From the cell containing the given text, extract its center point as (x, y) coordinate. 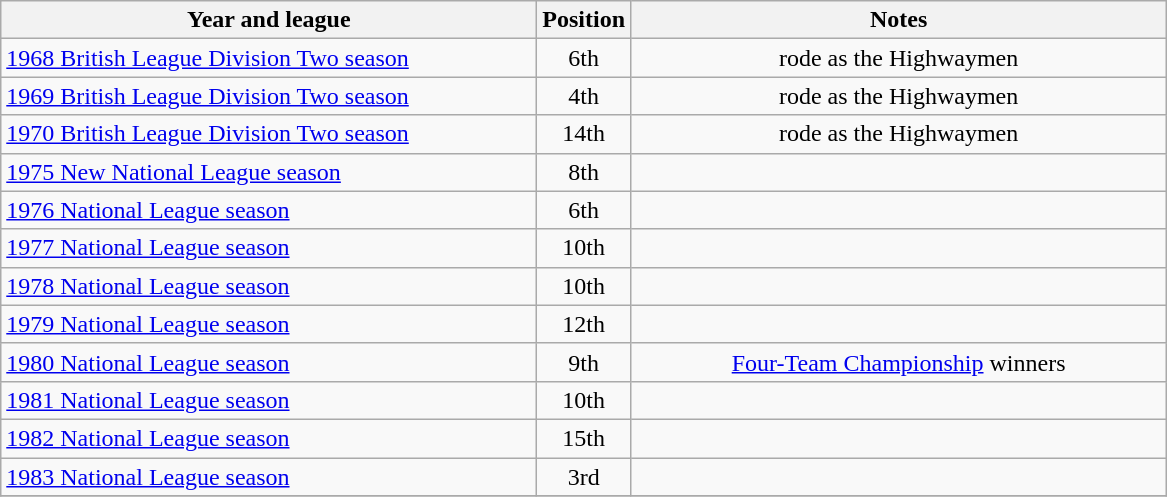
1980 National League season (269, 362)
1968 British League Division Two season (269, 58)
1981 National League season (269, 400)
12th (584, 324)
1975 New National League season (269, 172)
1977 National League season (269, 248)
Year and league (269, 20)
1983 National League season (269, 477)
3rd (584, 477)
14th (584, 134)
9th (584, 362)
4th (584, 96)
1976 National League season (269, 210)
8th (584, 172)
15th (584, 438)
1979 National League season (269, 324)
1970 British League Division Two season (269, 134)
1978 National League season (269, 286)
Notes (899, 20)
Position (584, 20)
1982 National League season (269, 438)
1969 British League Division Two season (269, 96)
Four-Team Championship winners (899, 362)
